From the cell containing the given text, extract its center point as (x, y) coordinate. 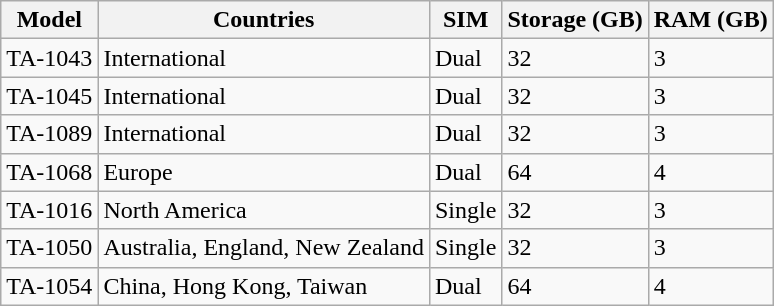
TA-1089 (50, 134)
North America (264, 210)
TA-1068 (50, 172)
Europe (264, 172)
TA-1016 (50, 210)
TA-1050 (50, 248)
TA-1054 (50, 286)
China, Hong Kong, Taiwan (264, 286)
Model (50, 20)
Countries (264, 20)
RAM (GB) (710, 20)
SIM (465, 20)
TA-1043 (50, 58)
Australia, England, New Zealand (264, 248)
Storage (GB) (575, 20)
TA-1045 (50, 96)
